For the text-containing cell, return its midpoint in (X, Y) coordinate format. 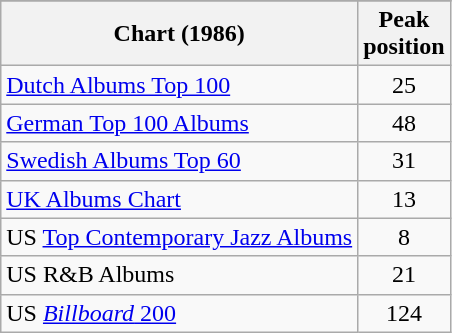
31 (404, 161)
8 (404, 237)
21 (404, 275)
US Top Contemporary Jazz Albums (180, 237)
UK Albums Chart (180, 199)
German Top 100 Albums (180, 123)
Swedish Albums Top 60 (180, 161)
124 (404, 313)
13 (404, 199)
Chart (1986) (180, 34)
25 (404, 85)
Dutch Albums Top 100 (180, 85)
US Billboard 200 (180, 313)
48 (404, 123)
Peakposition (404, 34)
US R&B Albums (180, 275)
